Find where the given text appears and provide that cell's center as (X, Y) coordinate. 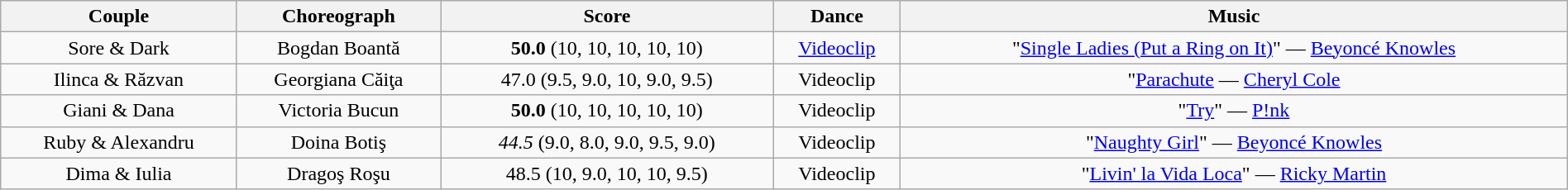
Ilinca & Răzvan (119, 79)
"Livin' la Vida Loca" — Ricky Martin (1234, 173)
47.0 (9.5, 9.0, 10, 9.0, 9.5) (607, 79)
Music (1234, 17)
Dance (837, 17)
Ruby & Alexandru (119, 142)
"Naughty Girl" — Beyoncé Knowles (1234, 142)
Victoria Bucun (338, 111)
"Parachute — Cheryl Cole (1234, 79)
Dima & Iulia (119, 173)
Score (607, 17)
Sore & Dark (119, 48)
Dragoş Roşu (338, 173)
44.5 (9.0, 8.0, 9.0, 9.5, 9.0) (607, 142)
Giani & Dana (119, 111)
Bogdan Boantă (338, 48)
Doina Botiş (338, 142)
Couple (119, 17)
Georgiana Căiţa (338, 79)
48.5 (10, 9.0, 10, 10, 9.5) (607, 173)
Choreograph (338, 17)
"Try" — P!nk (1234, 111)
"Single Ladies (Put a Ring on It)" — Beyoncé Knowles (1234, 48)
